Scan for the cell matching the given text and deliver its (x, y) coordinate at center. 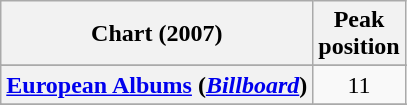
11 (359, 85)
European Albums (Billboard) (157, 85)
Peakposition (359, 34)
Chart (2007) (157, 34)
